Determine the (X, Y) coordinate at the center of the cell enclosing the given text.  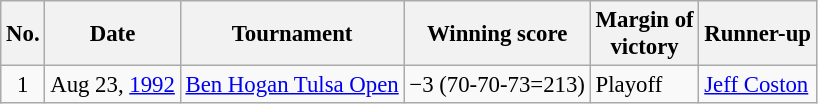
Jeff Coston (758, 85)
Playoff (644, 85)
Aug 23, 1992 (112, 85)
−3 (70-70-73=213) (497, 85)
Runner-up (758, 34)
Winning score (497, 34)
1 (23, 85)
Date (112, 34)
No. (23, 34)
Margin ofvictory (644, 34)
Ben Hogan Tulsa Open (292, 85)
Tournament (292, 34)
